Locate the cell with the specified text and output its (x, y) center coordinate. 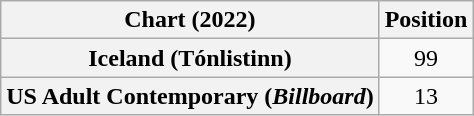
Position (426, 20)
99 (426, 58)
Chart (2022) (190, 20)
13 (426, 96)
US Adult Contemporary (Billboard) (190, 96)
Iceland (Tónlistinn) (190, 58)
